From the cell containing the given text, extract its center point as (X, Y) coordinate. 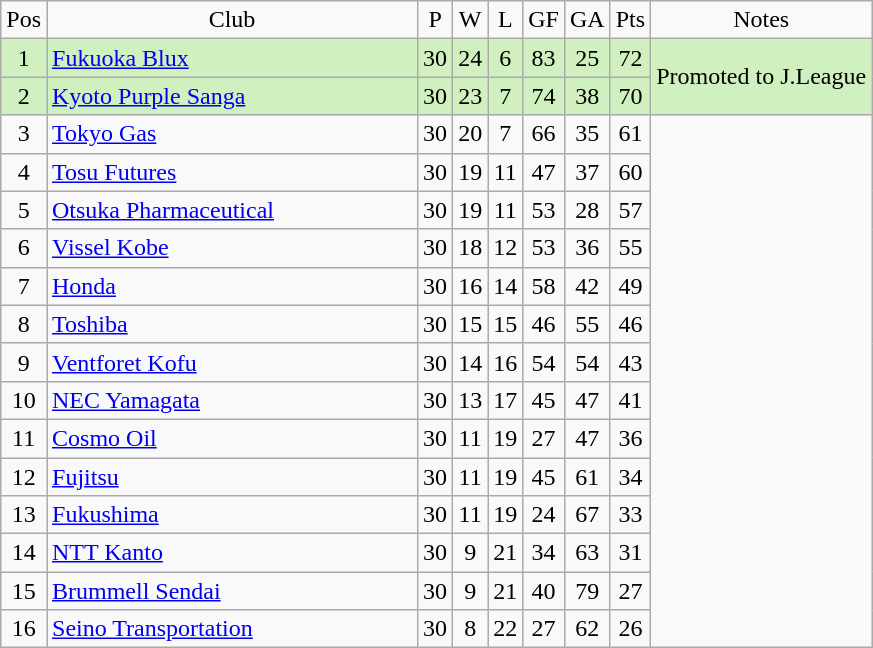
Club (232, 20)
67 (587, 515)
Fujitsu (232, 477)
4 (24, 172)
Fukuoka Blux (232, 58)
Otsuka Pharmaceutical (232, 210)
23 (470, 96)
Pts (630, 20)
22 (506, 629)
35 (587, 134)
10 (24, 400)
Promoted to J.League (762, 77)
Honda (232, 286)
58 (544, 286)
41 (630, 400)
37 (587, 172)
83 (544, 58)
63 (587, 553)
31 (630, 553)
79 (587, 591)
74 (544, 96)
Pos (24, 20)
P (436, 20)
17 (506, 400)
Seino Transportation (232, 629)
NTT Kanto (232, 553)
49 (630, 286)
Kyoto Purple Sanga (232, 96)
W (470, 20)
28 (587, 210)
38 (587, 96)
3 (24, 134)
Tosu Futures (232, 172)
40 (544, 591)
NEC Yamagata (232, 400)
Toshiba (232, 324)
70 (630, 96)
L (506, 20)
62 (587, 629)
GF (544, 20)
GA (587, 20)
33 (630, 515)
20 (470, 134)
26 (630, 629)
66 (544, 134)
Fukushima (232, 515)
25 (587, 58)
Cosmo Oil (232, 438)
2 (24, 96)
60 (630, 172)
42 (587, 286)
Tokyo Gas (232, 134)
18 (470, 248)
Vissel Kobe (232, 248)
72 (630, 58)
5 (24, 210)
57 (630, 210)
43 (630, 362)
1 (24, 58)
Ventforet Kofu (232, 362)
Notes (762, 20)
Brummell Sendai (232, 591)
